Pinpoint the cell where the given text exists, returning its (x, y) midpoint coordinate. 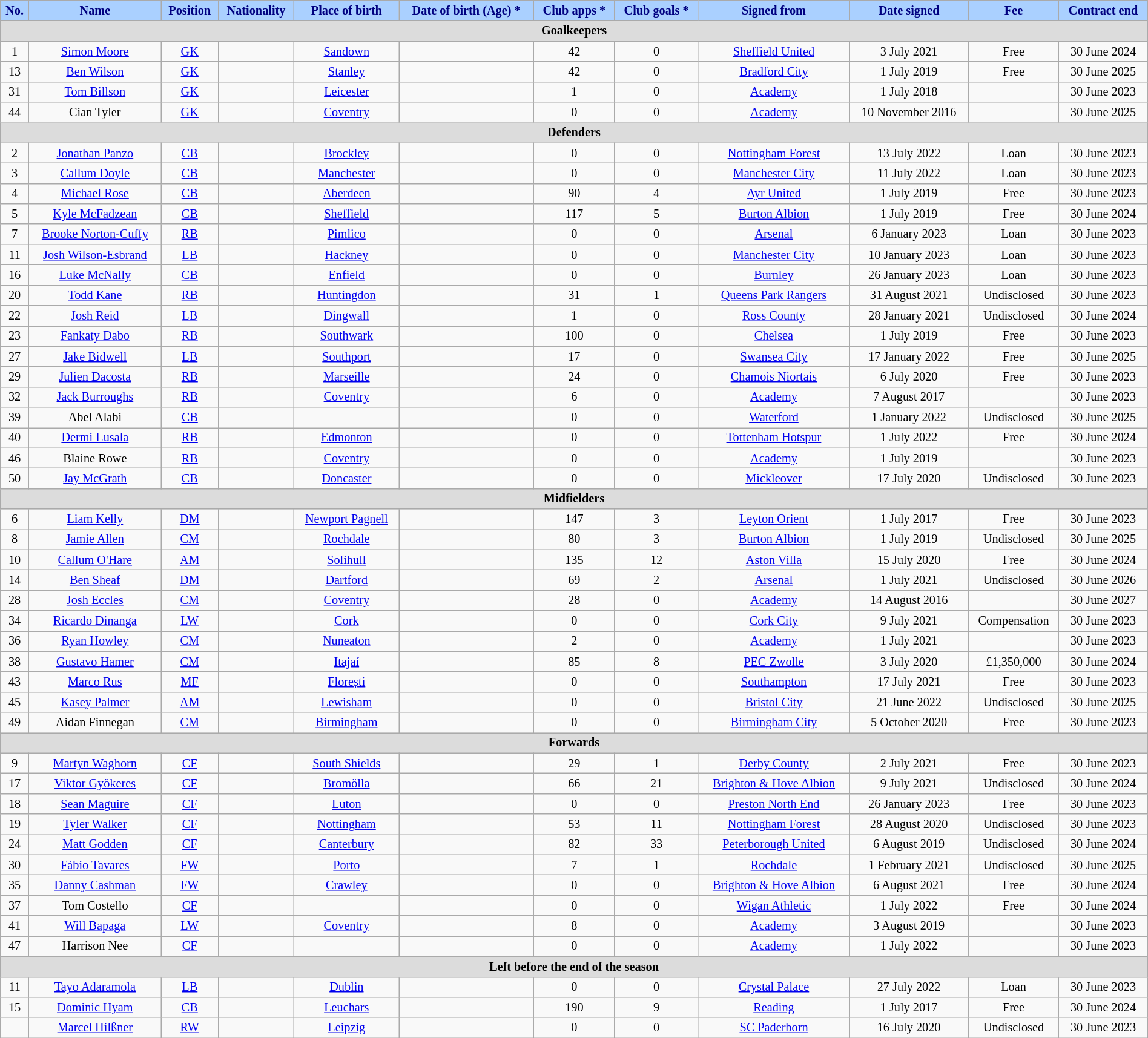
Waterford (774, 417)
27 July 2022 (909, 987)
44 (15, 112)
Canterbury (346, 844)
Tom Costello (94, 905)
69 (574, 580)
Signed from (774, 10)
Kasey Palmer (94, 702)
Tottenham Hotspur (774, 438)
RW (190, 1028)
Bromölla (346, 783)
Birmingham City (774, 723)
14 (15, 580)
No. (15, 10)
13 (15, 71)
Brockley (346, 153)
Solihull (346, 560)
5 October 2020 (909, 723)
Place of birth (346, 10)
Porto (346, 865)
37 (15, 905)
Callum O'Hare (94, 560)
Josh Wilson-Esbrand (94, 255)
Mickleover (774, 478)
SC Paderborn (774, 1028)
Tayo Adaramola (94, 987)
18 (15, 804)
Gustavo Hamer (94, 662)
16 July 2020 (909, 1028)
Leuchars (346, 1007)
Date signed (909, 10)
Name (94, 10)
Pimlico (346, 234)
13 July 2022 (909, 153)
Todd Kane (94, 295)
31 August 2021 (909, 295)
Jake Bidwell (94, 356)
Ross County (774, 315)
Josh Reid (94, 315)
Doncaster (346, 478)
85 (574, 662)
Date of birth (Age) * (466, 10)
117 (574, 214)
Nationality (256, 10)
10 January 2023 (909, 255)
Edmonton (346, 438)
100 (574, 336)
Goalkeepers (574, 31)
41 (15, 926)
£1,350,000 (1014, 662)
23 (15, 336)
Manchester (346, 173)
21 June 2022 (909, 702)
17 July 2020 (909, 478)
Position (190, 10)
Southampton (774, 682)
6 August 2019 (909, 844)
Ryan Howley (94, 641)
Crawley (346, 885)
33 (656, 844)
12 (656, 560)
20 (15, 295)
Aston Villa (774, 560)
27 (15, 356)
Leyton Orient (774, 519)
South Shields (346, 763)
Julien Dacosta (94, 376)
Michael Rose (94, 194)
34 (15, 621)
Left before the end of the season (574, 967)
22 (15, 315)
Reading (774, 1007)
Nuneaton (346, 641)
Marcel Hilßner (94, 1028)
Danny Cashman (94, 885)
Preston North End (774, 804)
Cork (346, 621)
47 (15, 946)
Tyler Walker (94, 824)
Marseille (346, 376)
Ricardo Dinanga (94, 621)
Peterborough United (774, 844)
Liam Kelly (94, 519)
Sandown (346, 51)
36 (15, 641)
3 July 2020 (909, 662)
Queens Park Rangers (774, 295)
39 (15, 417)
Aidan Finnegan (94, 723)
Forwards (574, 743)
Crystal Palace (774, 987)
Florești (346, 682)
Chamois Niortais (774, 376)
17 January 2022 (909, 356)
11 July 2022 (909, 173)
Brooke Norton-Cuffy (94, 234)
Dublin (346, 987)
Dingwall (346, 315)
MF (190, 682)
Viktor Gyökeres (94, 783)
Nottingham (346, 824)
Burnley (774, 275)
Dominic Hyam (94, 1007)
Club goals * (656, 10)
Jonathan Panzo (94, 153)
Martyn Waghorn (94, 763)
6 July 2020 (909, 376)
Bristol City (774, 702)
Blaine Rowe (94, 458)
45 (15, 702)
82 (574, 844)
PEC Zwolle (774, 662)
Luton (346, 804)
Dartford (346, 580)
3 August 2019 (909, 926)
17 July 2021 (909, 682)
21 (656, 783)
Leipzig (346, 1028)
Simon Moore (94, 51)
Harrison Nee (94, 946)
Club apps * (574, 10)
Jamie Allen (94, 539)
Leicester (346, 92)
15 July 2020 (909, 560)
Compensation (1014, 621)
40 (15, 438)
Tom Billson (94, 92)
Kyle McFadzean (94, 214)
Enfield (346, 275)
53 (574, 824)
32 (15, 397)
43 (15, 682)
Matt Godden (94, 844)
50 (15, 478)
Will Bapaga (94, 926)
Contract end (1103, 10)
Defenders (574, 133)
Huntingdon (346, 295)
Lewisham (346, 702)
Luke McNally (94, 275)
Fankaty Dabo (94, 336)
Hackney (346, 255)
49 (15, 723)
2 July 2021 (909, 763)
10 (15, 560)
Josh Eccles (94, 600)
Birmingham (346, 723)
Aberdeen (346, 194)
35 (15, 885)
Jack Burroughs (94, 397)
16 (15, 275)
66 (574, 783)
Itajaí (346, 662)
10 November 2016 (909, 112)
190 (574, 1007)
Wigan Athletic (774, 905)
28 January 2021 (909, 315)
1 July 2018 (909, 92)
30 (15, 865)
6 August 2021 (909, 885)
Cian Tyler (94, 112)
1 February 2021 (909, 865)
147 (574, 519)
Sheffield United (774, 51)
Dermi Lusala (94, 438)
38 (15, 662)
90 (574, 194)
Cork City (774, 621)
Fee (1014, 10)
Sean Maguire (94, 804)
7 August 2017 (909, 397)
Bradford City (774, 71)
Derby County (774, 763)
30 June 2026 (1103, 580)
14 August 2016 (909, 600)
Abel Alabi (94, 417)
Southport (346, 356)
Stanley (346, 71)
19 (15, 824)
6 January 2023 (909, 234)
28 August 2020 (909, 824)
Ben Wilson (94, 71)
80 (574, 539)
3 July 2021 (909, 51)
Southwark (346, 336)
135 (574, 560)
Jay McGrath (94, 478)
30 June 2027 (1103, 600)
46 (15, 458)
Newport Pagnell (346, 519)
Chelsea (774, 336)
Ben Sheaf (94, 580)
Ayr United (774, 194)
Marco Rus (94, 682)
Swansea City (774, 356)
Sheffield (346, 214)
1 January 2022 (909, 417)
Fábio Tavares (94, 865)
Midfielders (574, 499)
Callum Doyle (94, 173)
15 (15, 1007)
